Identify which cell holds the provided text, then report its [X, Y] central coordinate. 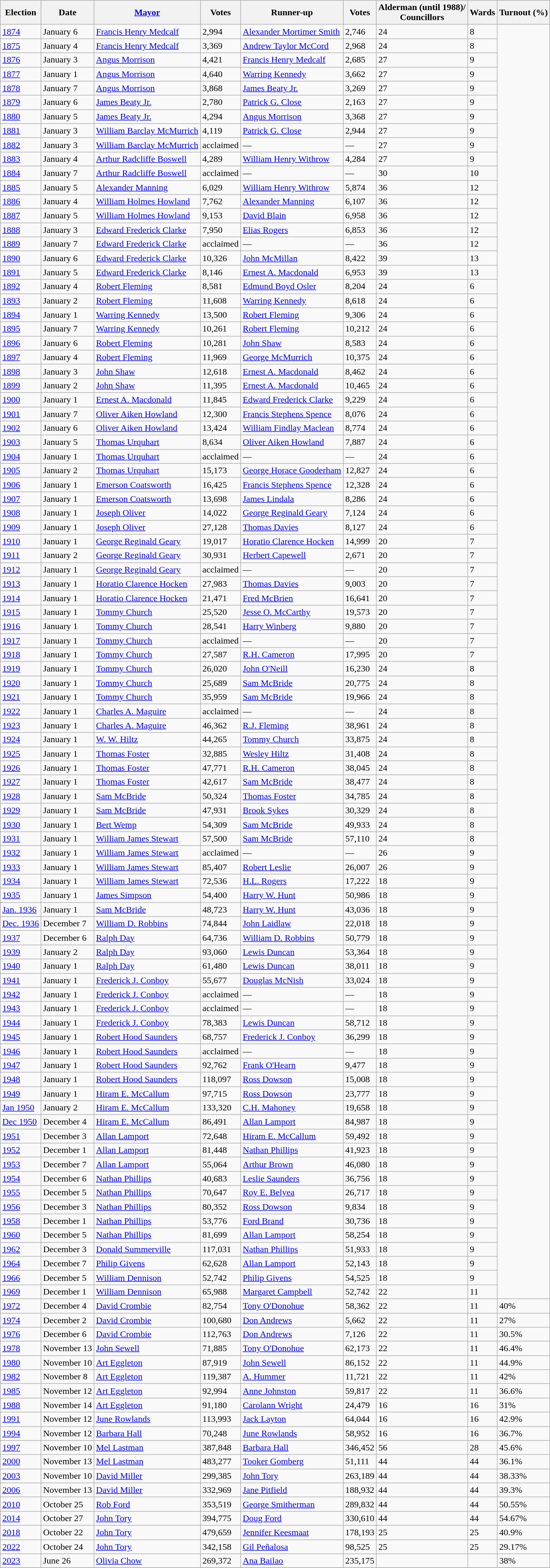
David Blain [292, 216]
Date [67, 13]
1951 [21, 1136]
11,608 [221, 301]
October 25 [67, 1504]
Olivia Chow [147, 1561]
October 27 [67, 1518]
1928 [21, 796]
46,080 [360, 1164]
Brook Sykes [292, 810]
2,780 [221, 102]
84,987 [360, 1122]
19,658 [360, 1108]
44,265 [221, 740]
2010 [21, 1504]
10,326 [221, 258]
4,119 [221, 131]
12,827 [360, 471]
1931 [21, 838]
2022 [21, 1546]
1908 [21, 513]
54,525 [360, 1277]
35,959 [221, 697]
1978 [21, 1349]
86,491 [221, 1122]
1904 [21, 456]
483,277 [221, 1462]
Frank O'Hearn [292, 1065]
2,685 [360, 60]
38.33% [524, 1476]
8,462 [360, 371]
49,933 [360, 824]
6,853 [360, 230]
58,254 [360, 1235]
Donald Summerville [147, 1249]
31,408 [360, 754]
Margaret Campbell [292, 1292]
1935 [21, 895]
1953 [21, 1164]
1916 [21, 626]
289,832 [360, 1504]
59,817 [360, 1391]
1985 [21, 1391]
38,477 [360, 782]
12,328 [360, 485]
Robert Leslie [292, 867]
6,107 [360, 202]
8,076 [360, 414]
9,306 [360, 315]
188,932 [360, 1490]
8,634 [221, 442]
1947 [21, 1065]
6,029 [221, 187]
8,146 [221, 272]
1948 [21, 1079]
Carolann Wright [292, 1405]
2000 [21, 1462]
118,097 [221, 1079]
36,299 [360, 1037]
4,294 [221, 116]
34,785 [360, 796]
50,779 [360, 938]
86,152 [360, 1363]
1954 [21, 1179]
52,143 [360, 1263]
68,757 [221, 1037]
36,756 [360, 1179]
25,689 [221, 683]
1982 [21, 1377]
November 8 [67, 1377]
27,587 [221, 655]
70,248 [221, 1433]
119,387 [221, 1377]
26,020 [221, 669]
Ana Bailao [292, 1561]
54.67% [524, 1518]
16,641 [360, 598]
47,771 [221, 768]
16,425 [221, 485]
24,479 [360, 1405]
1939 [21, 952]
4,421 [221, 60]
10,375 [360, 357]
8,583 [360, 343]
332,969 [221, 1490]
H.L. Rogers [292, 881]
93,060 [221, 952]
1909 [21, 527]
1876 [21, 60]
32,885 [221, 754]
1929 [21, 810]
235,175 [360, 1561]
1885 [21, 187]
Elias Rogers [292, 230]
1962 [21, 1249]
16,230 [360, 669]
100,680 [221, 1320]
1942 [21, 994]
387,848 [221, 1447]
27% [524, 1320]
40,683 [221, 1179]
10,212 [360, 329]
30.5% [524, 1334]
12,618 [221, 371]
2,968 [360, 46]
30 [422, 173]
2018 [21, 1532]
27,983 [221, 584]
Jack Layton [292, 1419]
Jennifer Keesmaat [292, 1532]
1903 [21, 442]
40% [524, 1306]
82,754 [221, 1306]
17,222 [360, 881]
Anne Johnston [292, 1391]
October 24 [67, 1546]
98,525 [360, 1546]
10,261 [221, 329]
12,300 [221, 414]
1906 [21, 485]
6,953 [360, 272]
Wesley Hiltz [292, 754]
1972 [21, 1306]
2003 [21, 1476]
85,407 [221, 867]
2,746 [360, 32]
1874 [21, 32]
42,617 [221, 782]
9,477 [360, 1065]
8,422 [360, 258]
2,944 [360, 131]
November 14 [67, 1405]
1925 [21, 754]
John O'Neill [292, 669]
80,352 [221, 1207]
October 22 [67, 1532]
346,452 [360, 1447]
8,127 [360, 527]
George McMurrich [292, 357]
W. W. Hiltz [147, 740]
John Laidlaw [292, 924]
December 2 [67, 1320]
1896 [21, 343]
36.1% [524, 1462]
Ford Brand [292, 1221]
1922 [21, 711]
8,286 [360, 499]
56 [422, 1447]
38,045 [360, 768]
1974 [21, 1320]
1921 [21, 697]
92,762 [221, 1065]
479,659 [221, 1532]
9,880 [360, 626]
38,011 [360, 966]
1875 [21, 46]
1918 [21, 655]
50,986 [360, 895]
13,500 [221, 315]
11,845 [221, 400]
81,448 [221, 1150]
47,931 [221, 810]
1937 [21, 938]
A. Hummer [292, 1377]
4,284 [360, 159]
53,364 [360, 952]
1877 [21, 74]
3,369 [221, 46]
Andrew Taylor McCord [292, 46]
58,362 [360, 1306]
Doug Ford [292, 1518]
George Horace Gooderham [292, 471]
1907 [21, 499]
Rob Ford [147, 1504]
Jane Pitfield [292, 1490]
Fred McBrien [292, 598]
1960 [21, 1235]
9,003 [360, 584]
1955 [21, 1193]
1891 [21, 272]
178,193 [360, 1532]
1895 [21, 329]
Jan. 1936 [21, 910]
2,163 [360, 102]
31% [524, 1405]
1884 [21, 173]
33,024 [360, 980]
8,618 [360, 301]
74,844 [221, 924]
1944 [21, 1023]
1880 [21, 116]
40.9% [524, 1532]
1946 [21, 1051]
13,424 [221, 428]
1886 [21, 202]
30,329 [360, 810]
97,715 [221, 1093]
Turnout (%) [524, 13]
1878 [21, 88]
54,309 [221, 824]
7,887 [360, 442]
72,536 [221, 881]
14,022 [221, 513]
91,180 [221, 1405]
43,036 [360, 910]
133,320 [221, 1108]
1949 [21, 1093]
38,961 [360, 725]
Wards [483, 13]
19,966 [360, 697]
1887 [21, 216]
11,721 [360, 1377]
57,500 [221, 838]
72,648 [221, 1136]
22,018 [360, 924]
81,699 [221, 1235]
Runner-up [292, 13]
1934 [21, 881]
59,492 [360, 1136]
28 [483, 1447]
26,007 [360, 867]
113,993 [221, 1419]
1923 [21, 725]
R.J. Fleming [292, 725]
42% [524, 1377]
27,128 [221, 527]
1958 [21, 1221]
4,289 [221, 159]
51,933 [360, 1249]
65,988 [221, 1292]
7,950 [221, 230]
263,189 [360, 1476]
36.7% [524, 1433]
2014 [21, 1518]
41,923 [360, 1150]
54,400 [221, 895]
1932 [21, 853]
8,204 [360, 286]
15,173 [221, 471]
Election [21, 13]
353,519 [221, 1504]
45.6% [524, 1447]
8,581 [221, 286]
7,126 [360, 1334]
1924 [21, 740]
Arthur Brown [292, 1164]
53,776 [221, 1221]
1917 [21, 640]
61,480 [221, 966]
2006 [21, 1490]
57,110 [360, 838]
Alderman (until 1988)/Councillors [422, 13]
1940 [21, 966]
1893 [21, 301]
1913 [21, 584]
1911 [21, 555]
1964 [21, 1263]
1933 [21, 867]
Mayor [147, 13]
342,158 [221, 1546]
394,775 [221, 1518]
1943 [21, 1009]
1892 [21, 286]
9,229 [360, 400]
19,017 [221, 541]
Harry Winberg [292, 626]
1882 [21, 145]
21,471 [221, 598]
1941 [21, 980]
62,628 [221, 1263]
58,712 [360, 1023]
87,919 [221, 1363]
Dec. 1936 [21, 924]
Edmund Boyd Osler [292, 286]
1890 [21, 258]
1910 [21, 541]
Leslie Saunders [292, 1179]
330,610 [360, 1518]
1956 [21, 1207]
1997 [21, 1447]
7,124 [360, 513]
2,994 [221, 32]
June 26 [67, 1561]
42.9% [524, 1419]
51,111 [360, 1462]
30,736 [360, 1221]
1927 [21, 782]
John McMillan [292, 258]
20,775 [360, 683]
44.9% [524, 1363]
78,383 [221, 1023]
15,008 [360, 1079]
13,698 [221, 499]
58,952 [360, 1433]
2,671 [360, 555]
Jesse O. McCarthy [292, 612]
46,362 [221, 725]
Herbert Capewell [292, 555]
1902 [21, 428]
1899 [21, 385]
1900 [21, 400]
2023 [21, 1561]
50.55% [524, 1504]
1883 [21, 159]
10,281 [221, 343]
4,640 [221, 74]
Gil Peñalosa [292, 1546]
1879 [21, 102]
38% [524, 1561]
10 [483, 173]
55,064 [221, 1164]
29.17% [524, 1546]
71,885 [221, 1349]
269,372 [221, 1561]
C.H. Mahoney [292, 1108]
1901 [21, 414]
50,324 [221, 796]
1889 [21, 244]
3,868 [221, 88]
1912 [21, 570]
70,647 [221, 1193]
Roy E. Belyea [292, 1193]
28,541 [221, 626]
9,153 [221, 216]
23,777 [360, 1093]
11,395 [221, 385]
James Lindala [292, 499]
1969 [21, 1292]
3,368 [360, 116]
33,875 [360, 740]
25,520 [221, 612]
Tooker Gomberg [292, 1462]
Bert Wemp [147, 824]
14,999 [360, 541]
1881 [21, 131]
Jan 1950 [21, 1108]
112,763 [221, 1334]
1926 [21, 768]
Dec 1950 [21, 1122]
George Smitherman [292, 1504]
1915 [21, 612]
92,994 [221, 1391]
11,969 [221, 357]
James Simpson [147, 895]
36.6% [524, 1391]
1897 [21, 357]
1966 [21, 1277]
17,995 [360, 655]
64,736 [221, 938]
299,385 [221, 1476]
30,931 [221, 555]
117,031 [221, 1249]
1919 [21, 669]
7,762 [221, 202]
3,662 [360, 74]
1905 [21, 471]
64,044 [360, 1419]
1894 [21, 315]
1945 [21, 1037]
39.3% [524, 1490]
5,662 [360, 1320]
1976 [21, 1334]
1980 [21, 1363]
1888 [21, 230]
1952 [21, 1150]
1920 [21, 683]
9,834 [360, 1207]
10,465 [360, 385]
19,573 [360, 612]
26,717 [360, 1193]
1994 [21, 1433]
Douglas McNish [292, 980]
55,677 [221, 980]
1988 [21, 1405]
6,958 [360, 216]
1898 [21, 371]
1914 [21, 598]
William Findlay Maclean [292, 428]
5,874 [360, 187]
1991 [21, 1419]
62,173 [360, 1349]
1930 [21, 824]
Alexander Mortimer Smith [292, 32]
8,774 [360, 428]
46.4% [524, 1349]
3,269 [360, 88]
48,723 [221, 910]
